Provide the [x, y] coordinate of the cell's center where the given text is located.  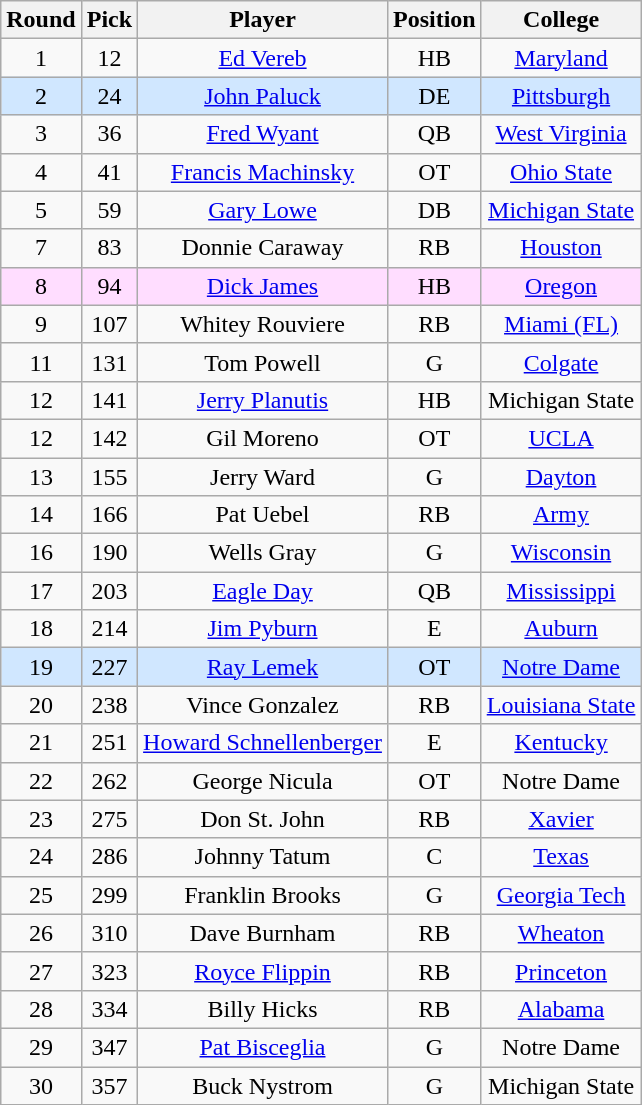
Miami (FL) [561, 324]
West Virginia [561, 134]
323 [109, 971]
20 [41, 705]
Dick James [263, 286]
Jerry Ward [263, 477]
Franklin Brooks [263, 895]
UCLA [561, 438]
9 [41, 324]
Wells Gray [263, 553]
17 [41, 591]
Royce Flippin [263, 971]
Army [561, 515]
18 [41, 629]
Wisconsin [561, 553]
Jerry Planutis [263, 400]
310 [109, 933]
83 [109, 248]
2 [41, 96]
Donnie Caraway [263, 248]
Pat Bisceglia [263, 1047]
John Paluck [263, 96]
Dayton [561, 477]
Johnny Tatum [263, 857]
275 [109, 819]
Pittsburgh [561, 96]
Buck Nystrom [263, 1085]
Ed Vereb [263, 58]
11 [41, 362]
7 [41, 248]
29 [41, 1047]
107 [109, 324]
Auburn [561, 629]
1 [41, 58]
C [434, 857]
Maryland [561, 58]
Gil Moreno [263, 438]
214 [109, 629]
Fred Wyant [263, 134]
College [561, 20]
Ray Lemek [263, 667]
Howard Schnellenberger [263, 743]
Whitey Rouviere [263, 324]
DB [434, 210]
Xavier [561, 819]
Gary Lowe [263, 210]
Pick [109, 20]
19 [41, 667]
131 [109, 362]
Tom Powell [263, 362]
59 [109, 210]
Position [434, 20]
14 [41, 515]
166 [109, 515]
26 [41, 933]
Round [41, 20]
Ohio State [561, 172]
Jim Pyburn [263, 629]
George Nicula [263, 781]
8 [41, 286]
155 [109, 477]
142 [109, 438]
203 [109, 591]
Eagle Day [263, 591]
357 [109, 1085]
Georgia Tech [561, 895]
Pat Uebel [263, 515]
190 [109, 553]
334 [109, 1009]
141 [109, 400]
262 [109, 781]
251 [109, 743]
94 [109, 286]
227 [109, 667]
238 [109, 705]
Wheaton [561, 933]
4 [41, 172]
DE [434, 96]
286 [109, 857]
Alabama [561, 1009]
Colgate [561, 362]
13 [41, 477]
Louisiana State [561, 705]
30 [41, 1085]
25 [41, 895]
Kentucky [561, 743]
Oregon [561, 286]
23 [41, 819]
27 [41, 971]
3 [41, 134]
Francis Machinsky [263, 172]
299 [109, 895]
36 [109, 134]
Vince Gonzalez [263, 705]
16 [41, 553]
Player [263, 20]
Don St. John [263, 819]
41 [109, 172]
347 [109, 1047]
Texas [561, 857]
21 [41, 743]
Houston [561, 248]
5 [41, 210]
Princeton [561, 971]
Billy Hicks [263, 1009]
Mississippi [561, 591]
22 [41, 781]
28 [41, 1009]
Dave Burnham [263, 933]
